Detect which cell encompasses the target text, then output its (X, Y) center coordinate. 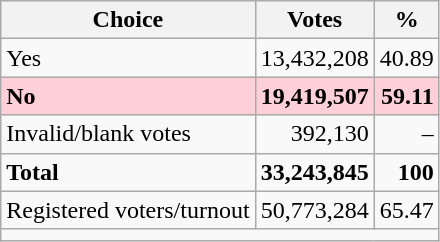
No (128, 96)
Choice (128, 20)
% (406, 20)
Total (128, 172)
65.47 (406, 210)
Invalid/blank votes (128, 134)
50,773,284 (314, 210)
40.89 (406, 58)
– (406, 134)
19,419,507 (314, 96)
Votes (314, 20)
33,243,845 (314, 172)
Registered voters/turnout (128, 210)
Yes (128, 58)
100 (406, 172)
392,130 (314, 134)
59.11 (406, 96)
13,432,208 (314, 58)
